Pinpoint the cell where the given text exists, returning its [x, y] midpoint coordinate. 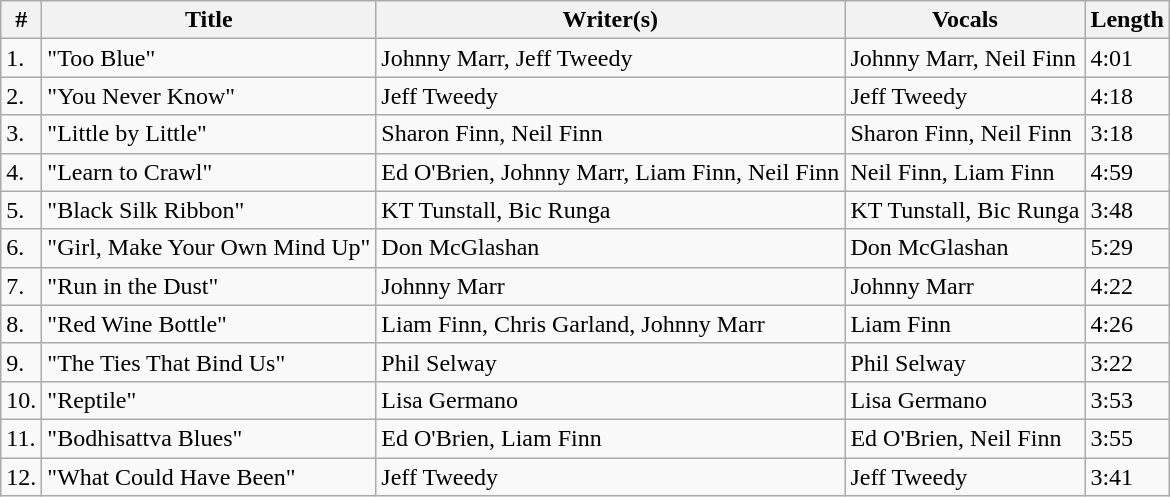
Johnny Marr, Neil Finn [965, 58]
Vocals [965, 20]
"Black Silk Ribbon" [209, 210]
12. [22, 477]
3:41 [1127, 477]
3:48 [1127, 210]
4:22 [1127, 286]
11. [22, 438]
"Run in the Dust" [209, 286]
Ed O'Brien, Johnny Marr, Liam Finn, Neil Finn [610, 172]
3. [22, 134]
Writer(s) [610, 20]
4. [22, 172]
Ed O'Brien, Liam Finn [610, 438]
3:55 [1127, 438]
4:26 [1127, 324]
Liam Finn [965, 324]
"Too Blue" [209, 58]
"The Ties That Bind Us" [209, 362]
"Girl, Make Your Own Mind Up" [209, 248]
"Red Wine Bottle" [209, 324]
1. [22, 58]
Title [209, 20]
3:22 [1127, 362]
8. [22, 324]
"Reptile" [209, 400]
5:29 [1127, 248]
6. [22, 248]
3:53 [1127, 400]
7. [22, 286]
3:18 [1127, 134]
9. [22, 362]
10. [22, 400]
# [22, 20]
"Learn to Crawl" [209, 172]
Liam Finn, Chris Garland, Johnny Marr [610, 324]
Neil Finn, Liam Finn [965, 172]
4:18 [1127, 96]
"You Never Know" [209, 96]
Ed O'Brien, Neil Finn [965, 438]
"Little by Little" [209, 134]
4:01 [1127, 58]
"Bodhisattva Blues" [209, 438]
5. [22, 210]
Length [1127, 20]
"What Could Have Been" [209, 477]
Johnny Marr, Jeff Tweedy [610, 58]
4:59 [1127, 172]
2. [22, 96]
